Provide the (X, Y) coordinate of the cell's center where the given text is located.  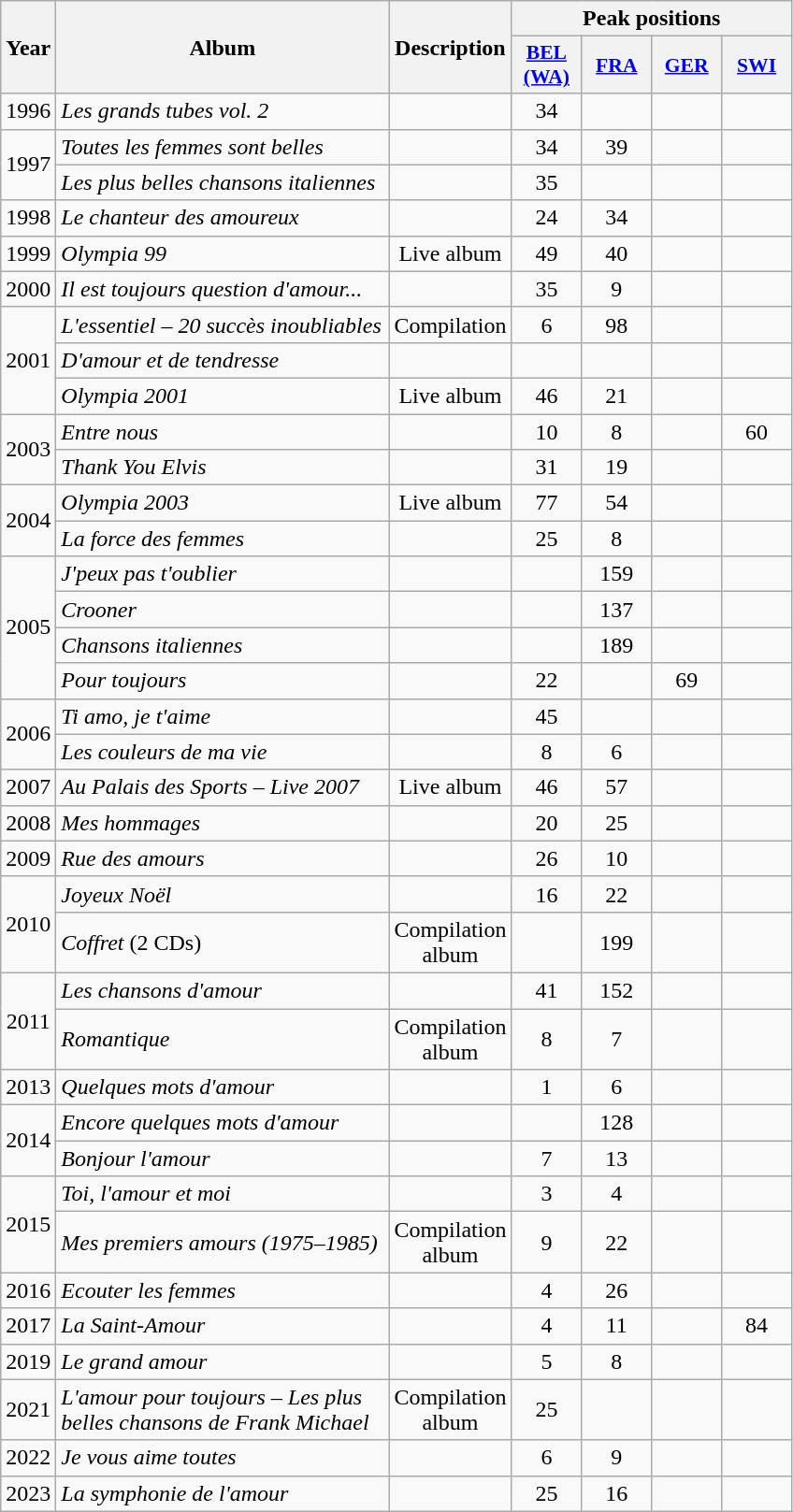
137 (617, 610)
98 (617, 324)
2011 (28, 1021)
2021 (28, 1410)
Chansons italiennes (223, 645)
Peak positions (652, 19)
Les chansons d'amour (223, 990)
189 (617, 645)
Ecouter les femmes (223, 1290)
Ti amo, je t'aime (223, 716)
2023 (28, 1493)
1 (546, 1087)
2009 (28, 858)
40 (617, 253)
D'amour et de tendresse (223, 360)
159 (617, 574)
2004 (28, 521)
Le chanteur des amoureux (223, 218)
Je vous aime toutes (223, 1458)
Thank You Elvis (223, 468)
SWI (757, 65)
Crooner (223, 610)
1996 (28, 111)
60 (757, 431)
Quelques mots d'amour (223, 1087)
152 (617, 990)
2016 (28, 1290)
69 (686, 681)
Compilation (451, 324)
24 (546, 218)
2019 (28, 1361)
Les plus belles chansons italiennes (223, 182)
L'amour pour toujours – Les plus belles chansons de Frank Michael (223, 1410)
Olympia 99 (223, 253)
2014 (28, 1141)
Les couleurs de ma vie (223, 752)
2005 (28, 627)
Mes premiers amours (1975–1985) (223, 1242)
1997 (28, 165)
GER (686, 65)
J'peux pas t'oublier (223, 574)
Il est toujours question d'amour... (223, 289)
21 (617, 396)
Rue des amours (223, 858)
3 (546, 1194)
Olympia 2001 (223, 396)
Au Palais des Sports – Live 2007 (223, 787)
Description (451, 47)
Album (223, 47)
128 (617, 1123)
Toutes les femmes sont belles (223, 147)
Pour toujours (223, 681)
39 (617, 147)
L'essentiel – 20 succès inoubliables (223, 324)
2006 (28, 734)
2003 (28, 449)
1999 (28, 253)
2022 (28, 1458)
84 (757, 1326)
2001 (28, 360)
2007 (28, 787)
Joyeux Noël (223, 894)
2015 (28, 1225)
13 (617, 1159)
45 (546, 716)
Entre nous (223, 431)
20 (546, 823)
2008 (28, 823)
Les grands tubes vol. 2 (223, 111)
Bonjour l'amour (223, 1159)
77 (546, 503)
199 (617, 943)
54 (617, 503)
11 (617, 1326)
Encore quelques mots d'amour (223, 1123)
BEL(WA) (546, 65)
Le grand amour (223, 1361)
La force des femmes (223, 539)
57 (617, 787)
Olympia 2003 (223, 503)
2017 (28, 1326)
Coffret (2 CDs) (223, 943)
2010 (28, 924)
FRA (617, 65)
2000 (28, 289)
49 (546, 253)
1998 (28, 218)
La Saint-Amour (223, 1326)
5 (546, 1361)
41 (546, 990)
31 (546, 468)
Mes hommages (223, 823)
La symphonie de l'amour (223, 1493)
Romantique (223, 1038)
Year (28, 47)
Toi, l'amour et moi (223, 1194)
2013 (28, 1087)
19 (617, 468)
